For the text-containing cell, return its midpoint in (X, Y) coordinate format. 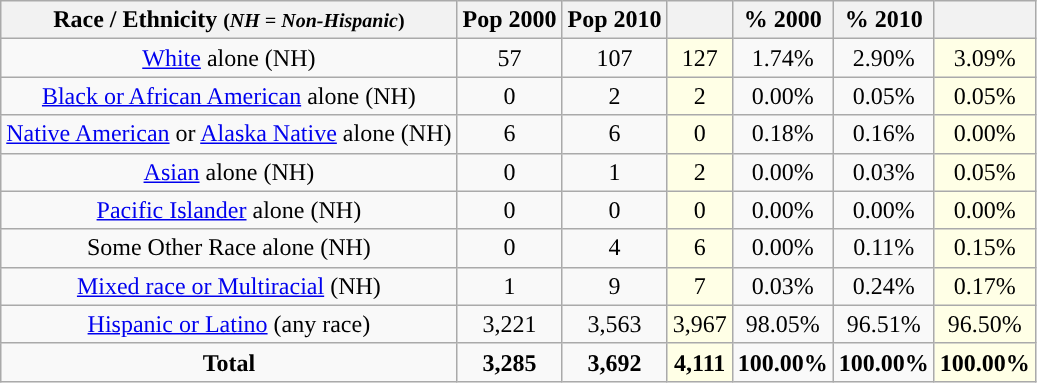
% 2000 (782, 20)
Asian alone (NH) (229, 172)
Mixed race or Multiracial (NH) (229, 286)
107 (614, 58)
0.11% (884, 248)
3,221 (510, 324)
Race / Ethnicity (NH = Non-Hispanic) (229, 20)
3,967 (700, 324)
4 (614, 248)
98.05% (782, 324)
Black or African American alone (NH) (229, 96)
Pacific Islander alone (NH) (229, 210)
0.24% (884, 286)
3,692 (614, 362)
96.50% (984, 324)
0.16% (884, 134)
96.51% (884, 324)
Total (229, 362)
7 (700, 286)
Hispanic or Latino (any race) (229, 324)
3.09% (984, 58)
% 2010 (884, 20)
0.15% (984, 248)
Some Other Race alone (NH) (229, 248)
3,563 (614, 324)
2.90% (884, 58)
Pop 2010 (614, 20)
Native American or Alaska Native alone (NH) (229, 134)
0.18% (782, 134)
9 (614, 286)
Pop 2000 (510, 20)
127 (700, 58)
White alone (NH) (229, 58)
4,111 (700, 362)
0.17% (984, 286)
1.74% (782, 58)
3,285 (510, 362)
57 (510, 58)
